Determine the (x, y) coordinate at the center of the cell enclosing the given text.  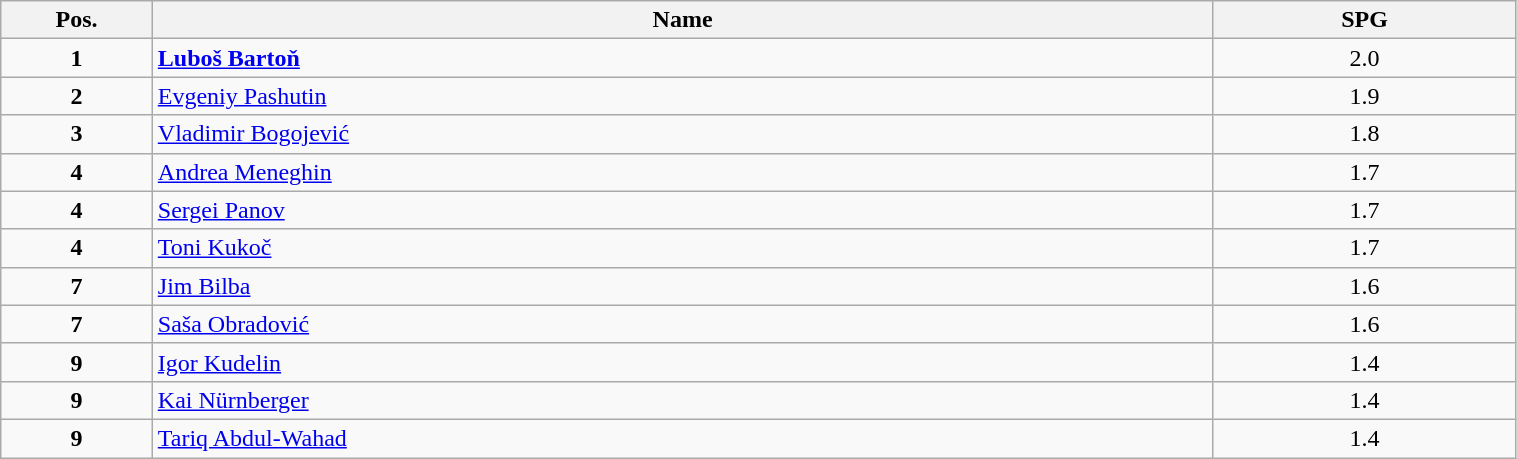
Toni Kukoč (682, 248)
Pos. (77, 20)
Sergei Panov (682, 210)
1.8 (1364, 134)
Kai Nürnberger (682, 400)
Vladimir Bogojević (682, 134)
Evgeniy Pashutin (682, 96)
Luboš Bartoň (682, 58)
3 (77, 134)
2.0 (1364, 58)
Saša Obradović (682, 324)
Andrea Meneghin (682, 172)
Jim Bilba (682, 286)
Tariq Abdul-Wahad (682, 438)
1 (77, 58)
2 (77, 96)
Igor Kudelin (682, 362)
SPG (1364, 20)
Name (682, 20)
1.9 (1364, 96)
